Determine the [X, Y] coordinate at the center of the cell enclosing the given text.  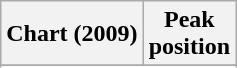
Chart (2009) [72, 34]
Peakposition [189, 34]
